Return (x, y) of the center of cell containing provided text 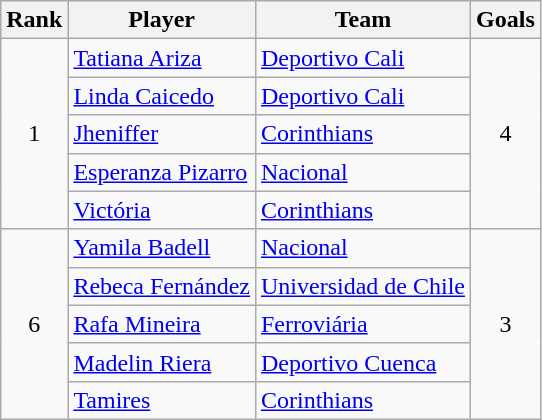
Rank (34, 20)
Tatiana Ariza (162, 58)
Victória (162, 210)
Deportivo Cuenca (362, 362)
4 (506, 134)
Yamila Badell (162, 248)
Tamires (162, 400)
Team (362, 20)
Jheniffer (162, 134)
Madelin Riera (162, 362)
3 (506, 324)
Linda Caicedo (162, 96)
Ferroviária (362, 324)
1 (34, 134)
Player (162, 20)
6 (34, 324)
Universidad de Chile (362, 286)
Rafa Mineira (162, 324)
Esperanza Pizarro (162, 172)
Goals (506, 20)
Rebeca Fernández (162, 286)
